Extract the (x, y) coordinate from the center of the cell holding the provided text.  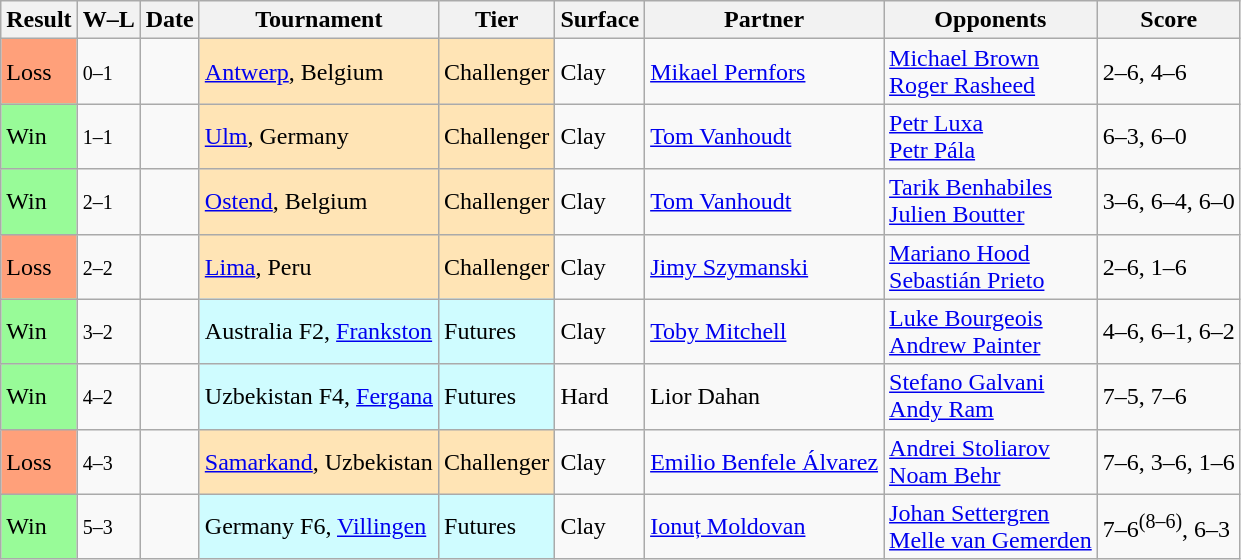
W–L (108, 20)
Emilio Benfele Álvarez (764, 462)
5–3 (108, 526)
4–2 (108, 396)
2–6, 4–6 (1168, 72)
7–5, 7–6 (1168, 396)
Date (170, 20)
6–3, 6–0 (1168, 136)
Ionuț Moldovan (764, 526)
Antwerp, Belgium (318, 72)
0–1 (108, 72)
3–6, 6–4, 6–0 (1168, 202)
Andrei Stoliarov Noam Behr (991, 462)
Samarkand, Uzbekistan (318, 462)
Result (39, 20)
Germany F6, Villingen (318, 526)
Luke Bourgeois Andrew Painter (991, 332)
Australia F2, Frankston (318, 332)
Michael Brown Roger Rasheed (991, 72)
Ulm, Germany (318, 136)
Lima, Peru (318, 266)
Uzbekistan F4, Fergana (318, 396)
Stefano Galvani Andy Ram (991, 396)
7–6(8–6), 6–3 (1168, 526)
Johan Settergren Melle van Gemerden (991, 526)
Toby Mitchell (764, 332)
Petr Luxa Petr Pála (991, 136)
2–1 (108, 202)
Ostend, Belgium (318, 202)
Tournament (318, 20)
Lior Dahan (764, 396)
Surface (600, 20)
Tier (497, 20)
Mikael Pernfors (764, 72)
Tarik Benhabiles Julien Boutter (991, 202)
1–1 (108, 136)
Hard (600, 396)
4–6, 6–1, 6–2 (1168, 332)
7–6, 3–6, 1–6 (1168, 462)
4–3 (108, 462)
2–2 (108, 266)
Jimy Szymanski (764, 266)
Score (1168, 20)
Opponents (991, 20)
Mariano Hood Sebastián Prieto (991, 266)
3–2 (108, 332)
Partner (764, 20)
2–6, 1–6 (1168, 266)
